Detect which cell encompasses the target text, then output its [x, y] center coordinate. 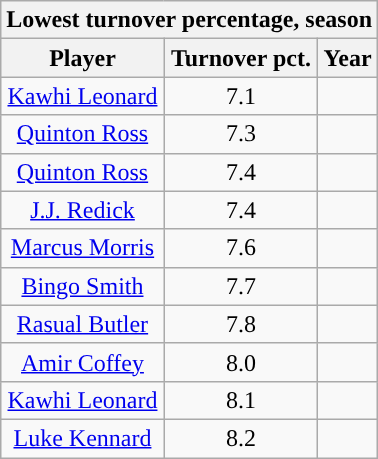
8.1 [240, 400]
7.8 [240, 324]
Luke Kennard [82, 438]
Marcus Morris [82, 248]
Bingo Smith [82, 286]
Rasual Butler [82, 324]
J.J. Redick [82, 210]
7.1 [240, 96]
8.0 [240, 362]
7.7 [240, 286]
Player [82, 58]
7.3 [240, 134]
8.2 [240, 438]
Lowest turnover percentage, season [190, 20]
7.6 [240, 248]
Year [348, 58]
Turnover pct. [240, 58]
Amir Coffey [82, 362]
